Return the [X, Y] coordinate for the center point of the cell that contains the specified text.  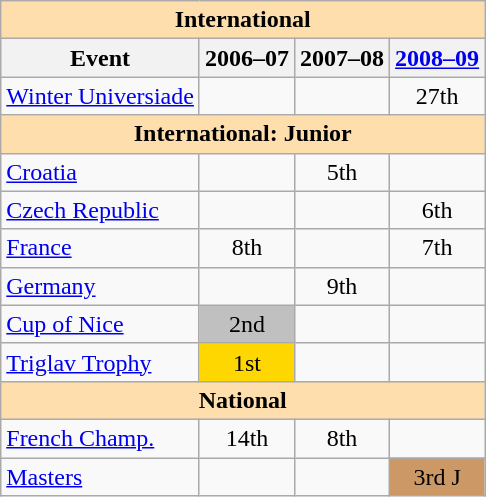
6th [438, 210]
France [100, 248]
2nd [246, 324]
9th [342, 286]
International [243, 20]
Winter Universiade [100, 96]
2008–09 [438, 58]
French Champ. [100, 438]
International: Junior [243, 134]
2007–08 [342, 58]
Germany [100, 286]
Triglav Trophy [100, 362]
5th [342, 172]
2006–07 [246, 58]
Croatia [100, 172]
7th [438, 248]
Event [100, 58]
Czech Republic [100, 210]
Cup of Nice [100, 324]
1st [246, 362]
3rd J [438, 477]
National [243, 400]
14th [246, 438]
27th [438, 96]
Masters [100, 477]
